Capture the cell that displays the provided text and extract its [x, y] central coordinate. 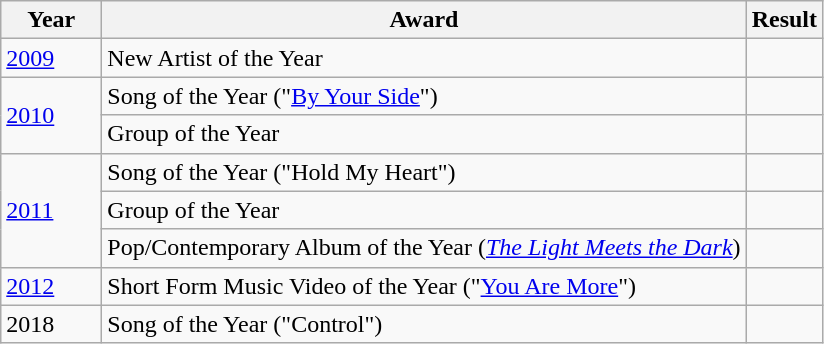
Song of the Year ("Hold My Heart") [424, 172]
Award [424, 20]
Result [784, 20]
2018 [52, 324]
2011 [52, 210]
New Artist of the Year [424, 58]
Year [52, 20]
Song of the Year ("By Your Side") [424, 96]
Song of the Year ("Control") [424, 324]
2010 [52, 115]
Pop/Contemporary Album of the Year (The Light Meets the Dark) [424, 248]
Short Form Music Video of the Year ("You Are More") [424, 286]
2009 [52, 58]
2012 [52, 286]
